Search for the cell housing the specified text and yield its [x, y] center coordinate. 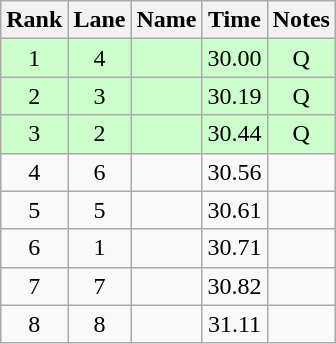
Time [234, 20]
30.19 [234, 96]
30.44 [234, 134]
Rank [34, 20]
30.82 [234, 286]
30.61 [234, 210]
Lane [100, 20]
30.56 [234, 172]
Name [166, 20]
31.11 [234, 324]
30.71 [234, 248]
Notes [301, 20]
30.00 [234, 58]
